For the text-containing cell, return its midpoint in (x, y) coordinate format. 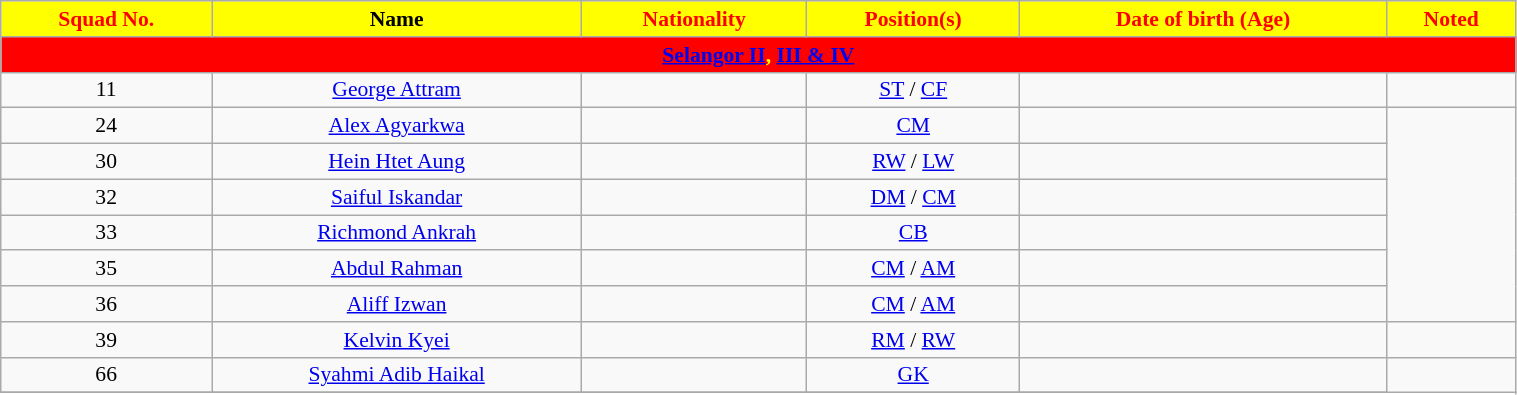
11 (106, 90)
Name (397, 19)
ST / CF (914, 90)
Aliff Izwan (397, 304)
Abdul Rahman (397, 269)
66 (106, 375)
Alex Agyarkwa (397, 126)
Richmond Ankrah (397, 233)
Nationality (694, 19)
36 (106, 304)
CB (914, 233)
39 (106, 340)
Hein Htet Aung (397, 162)
24 (106, 126)
DM / CM (914, 197)
RW / LW (914, 162)
Squad No. (106, 19)
Saiful Iskandar (397, 197)
32 (106, 197)
RM / RW (914, 340)
33 (106, 233)
CM (914, 126)
Syahmi Adib Haikal (397, 375)
George Attram (397, 90)
Date of birth (Age) (1204, 19)
Noted (1451, 19)
30 (106, 162)
GK (914, 375)
35 (106, 269)
Position(s) (914, 19)
Selangor II, III & IV (758, 55)
Kelvin Kyei (397, 340)
